Search for the cell housing the specified text and yield its [X, Y] center coordinate. 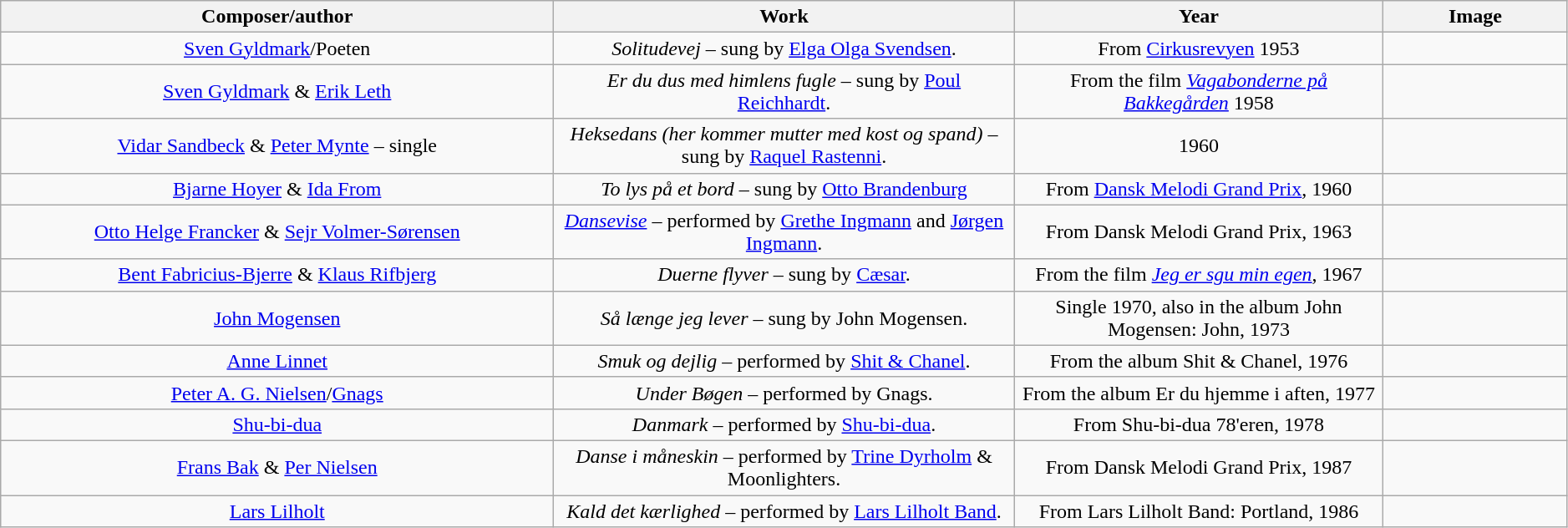
From Lars Lilholt Band: Portland, 1986 [1198, 510]
Så længe jeg lever – sung by John Mogensen. [784, 317]
From the album Shit & Chanel, 1976 [1198, 361]
Image [1475, 17]
From Dansk Melodi Grand Prix, 1963 [1198, 232]
From Dansk Melodi Grand Prix, 1960 [1198, 189]
From the album Er du hjemme i aften, 1977 [1198, 393]
Work [784, 17]
Frans Bak & Per Nielsen [277, 468]
Vidar Sandbeck & Peter Mynte – single [277, 145]
Year [1198, 17]
Sven Gyldmark/Poeten [277, 48]
Peter A. G. Nielsen/Gnags [277, 393]
Shu-bi-dua [277, 424]
Sven Gyldmark & Erik Leth [277, 92]
Kald det kærlighed – performed by Lars Lilholt Band. [784, 510]
Otto Helge Francker & Sejr Volmer-Sørensen [277, 232]
Anne Linnet [277, 361]
Er du dus med himlens fugle – sung by Poul Reichhardt. [784, 92]
Duerne flyver – sung by Cæsar. [784, 275]
To lys på et bord – sung by Otto Brandenburg [784, 189]
From the film Vagabonderne på Bakkegården 1958 [1198, 92]
Single 1970, also in the album John Mogensen: John, 1973 [1198, 317]
1960 [1198, 145]
Lars Lilholt [277, 510]
Under Bøgen – performed by Gnags. [784, 393]
From Shu-bi-dua 78'eren, 1978 [1198, 424]
Smuk og dejlig – performed by Shit & Chanel. [784, 361]
Bjarne Hoyer & Ida From [277, 189]
Danse i måneskin – performed by Trine Dyrholm & Moonlighters. [784, 468]
Dansevise – performed by Grethe Ingmann and Jørgen Ingmann. [784, 232]
Bent Fabricius-Bjerre & Klaus Rifbjerg [277, 275]
Heksedans (her kommer mutter med kost og spand) – sung by Raquel Rastenni. [784, 145]
John Mogensen [277, 317]
Danmark – performed by Shu-bi-dua. [784, 424]
Solitudevej – sung by Elga Olga Svendsen. [784, 48]
From the film Jeg er sgu min egen, 1967 [1198, 275]
Composer/author [277, 17]
From Dansk Melodi Grand Prix, 1987 [1198, 468]
From Cirkusrevyen 1953 [1198, 48]
